Provide the (X, Y) coordinate of the cell's center where the given text is located.  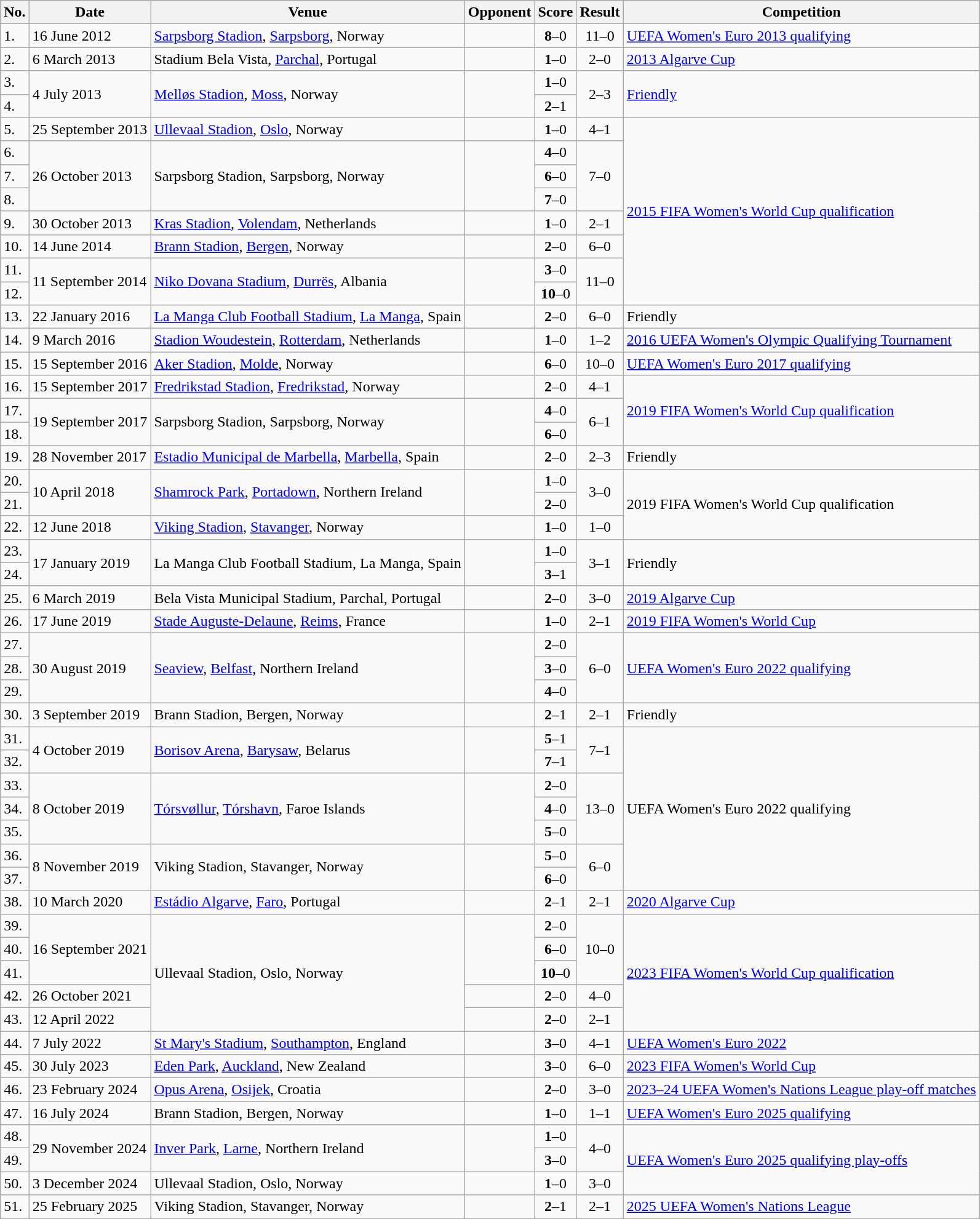
15 September 2016 (90, 364)
8–0 (556, 36)
36. (15, 855)
2013 Algarve Cup (801, 59)
10 March 2020 (90, 902)
50. (15, 1183)
7. (15, 176)
31. (15, 738)
19 September 2017 (90, 422)
UEFA Women's Euro 2013 qualifying (801, 36)
2023 FIFA Women's World Cup (801, 1066)
Niko Dovana Stadium, Durrës, Albania (308, 281)
49. (15, 1160)
30 October 2013 (90, 223)
21. (15, 504)
32. (15, 762)
25 September 2013 (90, 129)
Date (90, 12)
2019 FIFA Women's World Cup (801, 621)
51. (15, 1207)
17 June 2019 (90, 621)
29. (15, 692)
UEFA Women's Euro 2017 qualifying (801, 364)
44. (15, 1043)
UEFA Women's Euro 2025 qualifying play-offs (801, 1160)
16. (15, 387)
2020 Algarve Cup (801, 902)
14 June 2014 (90, 246)
2. (15, 59)
8 November 2019 (90, 867)
3 December 2024 (90, 1183)
7 July 2022 (90, 1043)
4. (15, 106)
33. (15, 785)
5. (15, 129)
1–2 (600, 340)
26 October 2021 (90, 996)
1–1 (600, 1113)
26 October 2013 (90, 176)
Melløs Stadion, Moss, Norway (308, 94)
6–1 (600, 422)
15. (15, 364)
39. (15, 925)
38. (15, 902)
Competition (801, 12)
24. (15, 574)
No. (15, 12)
Seaview, Belfast, Northern Ireland (308, 668)
Aker Stadion, Molde, Norway (308, 364)
Estádio Algarve, Faro, Portugal (308, 902)
Tórsvøllur, Tórshavn, Faroe Islands (308, 809)
30 July 2023 (90, 1066)
8 October 2019 (90, 809)
29 November 2024 (90, 1148)
27. (15, 644)
11. (15, 270)
14. (15, 340)
Stade Auguste-Delaune, Reims, France (308, 621)
23 February 2024 (90, 1090)
34. (15, 809)
28 November 2017 (90, 457)
Score (556, 12)
13. (15, 317)
40. (15, 949)
Opus Arena, Osijek, Croatia (308, 1090)
47. (15, 1113)
42. (15, 996)
3. (15, 82)
Stadium Bela Vista, Parchal, Portugal (308, 59)
St Mary's Stadium, Southampton, England (308, 1043)
9 March 2016 (90, 340)
5–1 (556, 738)
16 July 2024 (90, 1113)
Bela Vista Municipal Stadium, Parchal, Portugal (308, 598)
25. (15, 598)
41. (15, 972)
48. (15, 1137)
16 September 2021 (90, 949)
Inver Park, Larne, Northern Ireland (308, 1148)
12 April 2022 (90, 1019)
15 September 2017 (90, 387)
3 September 2019 (90, 715)
28. (15, 668)
17. (15, 410)
45. (15, 1066)
Eden Park, Auckland, New Zealand (308, 1066)
30. (15, 715)
46. (15, 1090)
UEFA Women's Euro 2025 qualifying (801, 1113)
30 August 2019 (90, 668)
23. (15, 551)
2016 UEFA Women's Olympic Qualifying Tournament (801, 340)
2023–24 UEFA Women's Nations League play-off matches (801, 1090)
18. (15, 434)
11 September 2014 (90, 281)
Stadion Woudestein, Rotterdam, Netherlands (308, 340)
13–0 (600, 809)
Kras Stadion, Volendam, Netherlands (308, 223)
Estadio Municipal de Marbella, Marbella, Spain (308, 457)
Shamrock Park, Portadown, Northern Ireland (308, 492)
10. (15, 246)
1. (15, 36)
2019 Algarve Cup (801, 598)
19. (15, 457)
16 June 2012 (90, 36)
12 June 2018 (90, 527)
43. (15, 1019)
35. (15, 832)
UEFA Women's Euro 2022 (801, 1043)
37. (15, 879)
20. (15, 481)
12. (15, 294)
Venue (308, 12)
22. (15, 527)
Fredrikstad Stadion, Fredrikstad, Norway (308, 387)
6. (15, 153)
4 October 2019 (90, 750)
Result (600, 12)
25 February 2025 (90, 1207)
6 March 2019 (90, 598)
Opponent (500, 12)
10 April 2018 (90, 492)
26. (15, 621)
6 March 2013 (90, 59)
8. (15, 199)
22 January 2016 (90, 317)
4 July 2013 (90, 94)
2023 FIFA Women's World Cup qualification (801, 972)
Borisov Arena, Barysaw, Belarus (308, 750)
9. (15, 223)
2025 UEFA Women's Nations League (801, 1207)
17 January 2019 (90, 562)
2015 FIFA Women's World Cup qualification (801, 211)
